Determine the [x, y] coordinate at the center of the cell enclosing the given text.  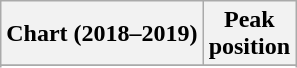
Peakposition [249, 34]
Chart (2018–2019) [102, 34]
